Return the [x, y] coordinate for the center point of the cell that contains the specified text.  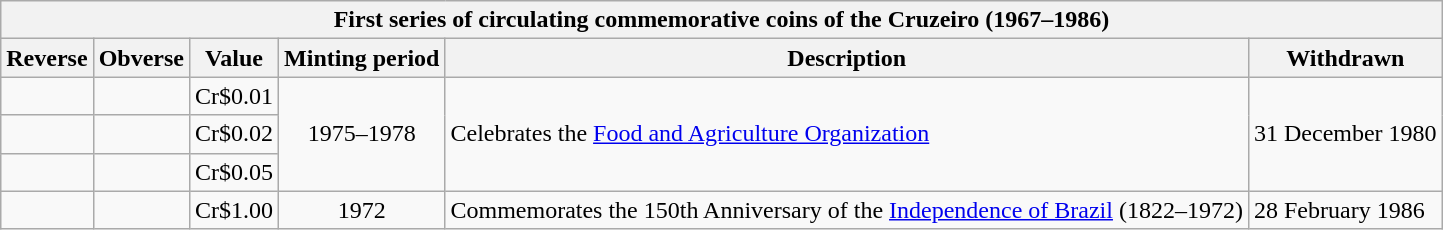
Cr$1.00 [234, 210]
1972 [362, 210]
Reverse [47, 58]
Withdrawn [1345, 58]
Description [847, 58]
28 February 1986 [1345, 210]
Minting period [362, 58]
Cr$0.01 [234, 96]
Celebrates the Food and Agriculture Organization [847, 134]
Value [234, 58]
Commemorates the 150th Anniversary of the Independence of Brazil (1822–1972) [847, 210]
1975–1978 [362, 134]
Cr$0.05 [234, 172]
Cr$0.02 [234, 134]
Obverse [141, 58]
First series of circulating commemorative coins of the Cruzeiro (1967–1986) [722, 20]
31 December 1980 [1345, 134]
